Determine the [x, y] coordinate at the center of the cell enclosing the given text.  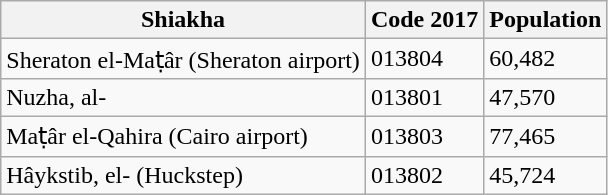
013802 [424, 175]
Shiakha [184, 20]
Nuzha, al- [184, 97]
77,465 [546, 136]
013801 [424, 97]
Code 2017 [424, 20]
Hâykstib, el- (Huckstep) [184, 175]
Population [546, 20]
013803 [424, 136]
Sheraton el-Maṭâr (Sheraton airport) [184, 59]
60,482 [546, 59]
013804 [424, 59]
Maṭâr el-Qahira (Cairo airport) [184, 136]
45,724 [546, 175]
47,570 [546, 97]
